Scan for the cell matching the given text and deliver its (x, y) coordinate at center. 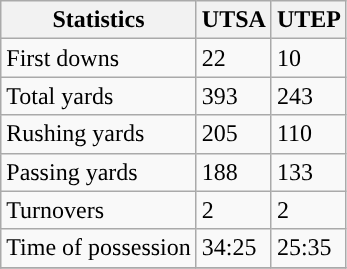
First downs (99, 58)
Total yards (99, 96)
133 (308, 172)
393 (234, 96)
34:25 (234, 248)
22 (234, 58)
188 (234, 172)
Statistics (99, 20)
Turnovers (99, 210)
243 (308, 96)
205 (234, 134)
UTSA (234, 20)
110 (308, 134)
25:35 (308, 248)
10 (308, 58)
Time of possession (99, 248)
UTEP (308, 20)
Passing yards (99, 172)
Rushing yards (99, 134)
